Provide the [x, y] coordinate of the cell's center where the given text is located.  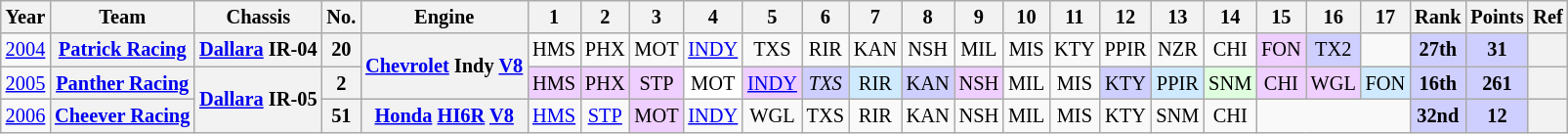
Dallara IR-04 [258, 50]
32nd [1438, 115]
Cheever Racing [122, 115]
13 [1177, 17]
Team [122, 17]
4 [713, 17]
51 [342, 115]
7 [875, 17]
6 [826, 17]
11 [1075, 17]
9 [979, 17]
3 [657, 17]
Honda HI6R V8 [444, 115]
Rank [1438, 17]
Points [1497, 17]
2006 [25, 115]
Chevrolet Indy V8 [444, 67]
Dallara IR-05 [258, 100]
2005 [25, 83]
14 [1230, 17]
Patrick Racing [122, 50]
16th [1438, 83]
10 [1026, 17]
5 [772, 17]
No. [342, 17]
15 [1281, 17]
1 [554, 17]
NZR [1177, 50]
20 [342, 50]
Engine [444, 17]
TX2 [1334, 50]
Ref [1547, 17]
Chassis [258, 17]
27th [1438, 50]
31 [1497, 50]
16 [1334, 17]
261 [1497, 83]
Panther Racing [122, 83]
17 [1385, 17]
8 [928, 17]
Year [25, 17]
2004 [25, 50]
